Detect which cell encompasses the target text, then output its [x, y] center coordinate. 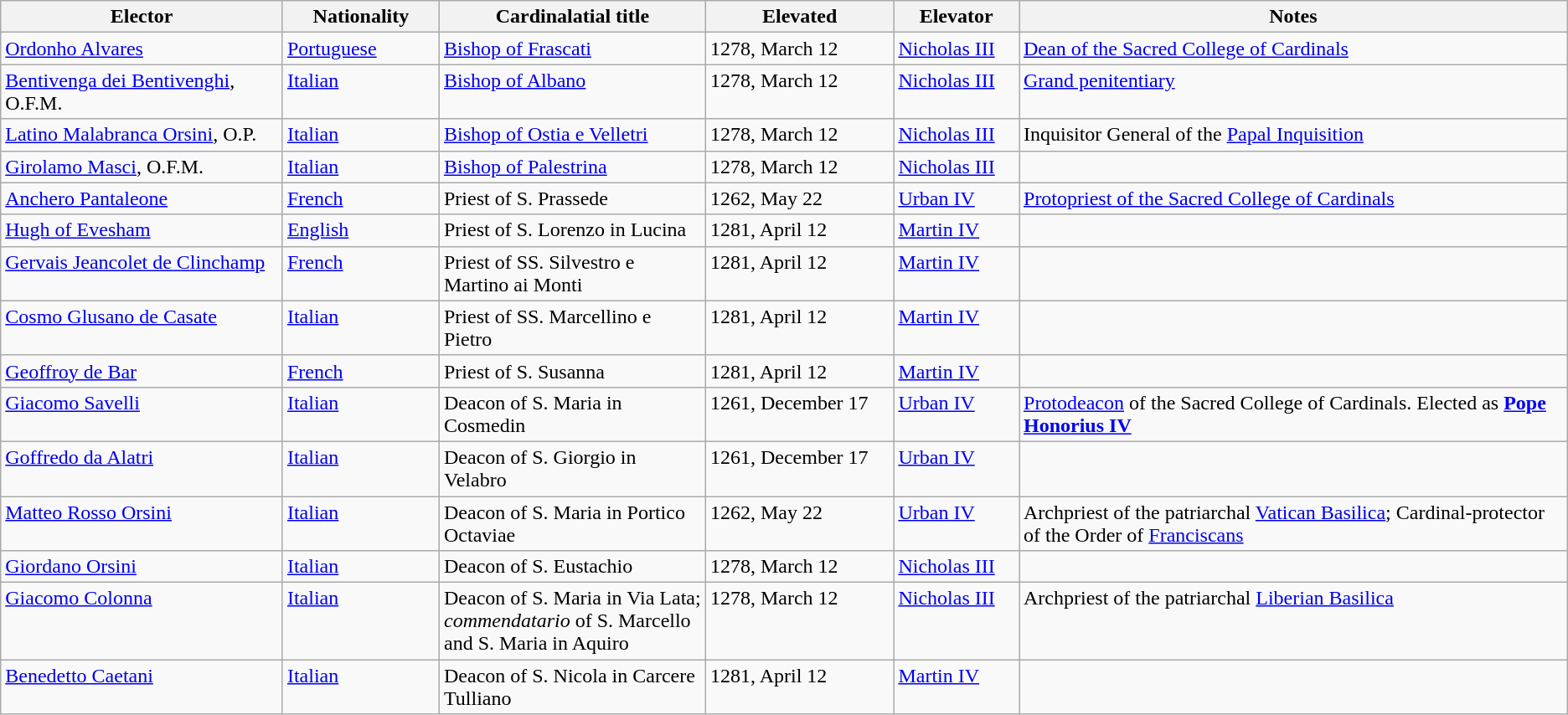
Bishop of Frascati [572, 49]
Gervais Jeancolet de Clinchamp [142, 273]
Priest of S. Lorenzo in Lucina [572, 230]
English [360, 230]
Geoffroy de Bar [142, 371]
Protopriest of the Sacred College of Cardinals [1293, 198]
Deacon of S. Eustachio [572, 567]
Deacon of S. Giorgio in Velabro [572, 469]
Giacomo Savelli [142, 414]
Benedetto Caetani [142, 687]
Nationality [360, 17]
Goffredo da Alatri [142, 469]
Dean of the Sacred College of Cardinals [1293, 49]
Deacon of S. Maria in Cosmedin [572, 414]
Girolamo Masci, O.F.M. [142, 167]
Priest of S. Susanna [572, 371]
Inquisitor General of the Papal Inquisition [1293, 135]
Bishop of Ostia e Velletri [572, 135]
Giacomo Colonna [142, 621]
Ordonho Alvares [142, 49]
Portuguese [360, 49]
Matteo Rosso Orsini [142, 522]
Grand penitentiary [1293, 92]
Archpriest of the patriarchal Vatican Basilica; Cardinal-protector of the Order of Franciscans [1293, 522]
Deacon of S. Maria in Portico Octaviae [572, 522]
Bentivenga dei Bentivenghi, O.F.M. [142, 92]
Latino Malabranca Orsini, O.P. [142, 135]
Anchero Pantaleone [142, 198]
Priest of S. Prassede [572, 198]
Cardinalatial title [572, 17]
Archpriest of the patriarchal Liberian Basilica [1293, 621]
Bishop of Albano [572, 92]
Protodeacon of the Sacred College of Cardinals. Elected as Pope Honorius IV [1293, 414]
Hugh of Evesham [142, 230]
Elevator [957, 17]
Deacon of S. Maria in Via Lata; commendatario of S. Marcello and S. Maria in Aquiro [572, 621]
Elector [142, 17]
Elevated [799, 17]
Priest of SS. Marcellino e Pietro [572, 328]
Cosmo Glusano de Casate [142, 328]
Notes [1293, 17]
Deacon of S. Nicola in Carcere Tulliano [572, 687]
Bishop of Palestrina [572, 167]
Priest of SS. Silvestro e Martino ai Monti [572, 273]
Giordano Orsini [142, 567]
